For the text-containing cell, return its midpoint in (x, y) coordinate format. 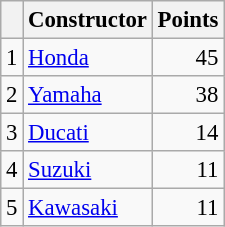
38 (188, 95)
Kawasaki (88, 208)
14 (188, 133)
Ducati (88, 133)
5 (12, 208)
Honda (88, 58)
45 (188, 58)
Suzuki (88, 170)
4 (12, 170)
1 (12, 58)
3 (12, 133)
Constructor (88, 20)
Points (188, 20)
2 (12, 95)
Yamaha (88, 95)
